Scan for the cell matching the given text and deliver its (x, y) coordinate at center. 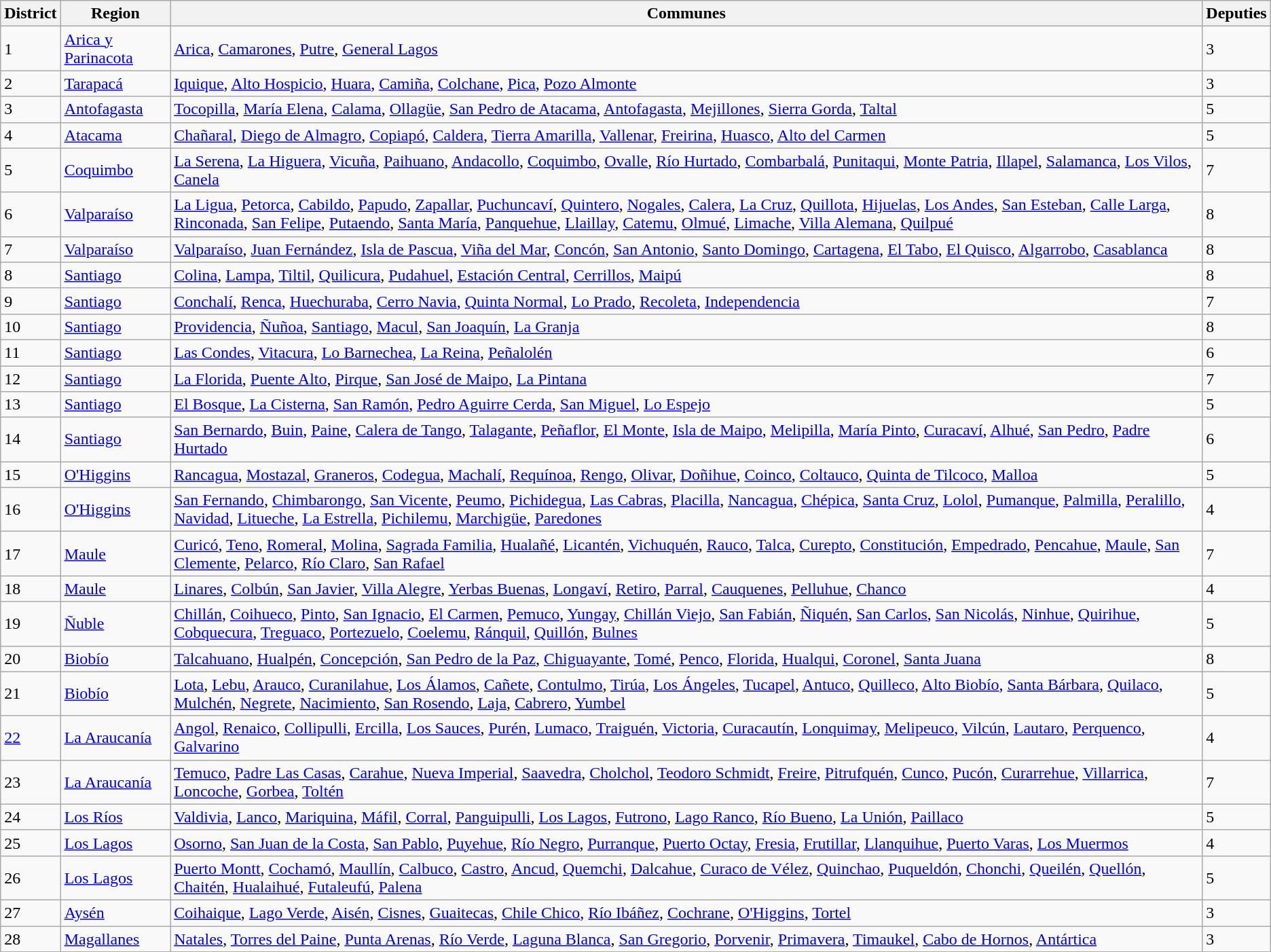
Conchalí, Renca, Huechuraba, Cerro Navia, Quinta Normal, Lo Prado, Recoleta, Independencia (686, 301)
23 (31, 782)
Providencia, Ñuñoa, Santiago, Macul, San Joaquín, La Granja (686, 327)
Iquique, Alto Hospicio, Huara, Camiña, Colchane, Pica, Pozo Almonte (686, 84)
12 (31, 378)
Valdivia, Lanco, Mariquina, Máfil, Corral, Panguipulli, Los Lagos, Futrono, Lago Ranco, Río Bueno, La Unión, Paillaco (686, 817)
Magallanes (115, 939)
19 (31, 623)
9 (31, 301)
Chañaral, Diego de Almagro, Copiapó, Caldera, Tierra Amarilla, Vallenar, Freirina, Huasco, Alto del Carmen (686, 135)
11 (31, 352)
27 (31, 913)
20 (31, 659)
21 (31, 694)
Natales, Torres del Paine, Punta Arenas, Río Verde, Laguna Blanca, San Gregorio, Porvenir, Primavera, Timaukel, Cabo de Hornos, Antártica (686, 939)
17 (31, 554)
Communes (686, 14)
Tocopilla, María Elena, Calama, Ollagüe, San Pedro de Atacama, Antofagasta, Mejillones, Sierra Gorda, Taltal (686, 109)
Coihaique, Lago Verde, Aisén, Cisnes, Guaitecas, Chile Chico, Río Ibáñez, Cochrane, O'Higgins, Tortel (686, 913)
Region (115, 14)
Coquimbo (115, 170)
Atacama (115, 135)
1 (31, 49)
25 (31, 843)
Talcahuano, Hualpén, Concepción, San Pedro de la Paz, Chiguayante, Tomé, Penco, Florida, Hualqui, Coronel, Santa Juana (686, 659)
Aysén (115, 913)
Colina, Lampa, Tiltil, Quilicura, Pudahuel, Estación Central, Cerrillos, Maipú (686, 275)
14 (31, 440)
28 (31, 939)
16 (31, 509)
Ñuble (115, 623)
Linares, Colbún, San Javier, Villa Alegre, Yerbas Buenas, Longaví, Retiro, Parral, Cauquenes, Pelluhue, Chanco (686, 589)
2 (31, 84)
Valparaíso, Juan Fernández, Isla de Pascua, Viña del Mar, Concón, San Antonio, Santo Domingo, Cartagena, El Tabo, El Quisco, Algarrobo, Casablanca (686, 249)
Antofagasta (115, 109)
15 (31, 475)
Las Condes, Vitacura, Lo Barnechea, La Reina, Peñalolén (686, 352)
Arica, Camarones, Putre, General Lagos (686, 49)
El Bosque, La Cisterna, San Ramón, Pedro Aguirre Cerda, San Miguel, Lo Espejo (686, 405)
22 (31, 737)
Deputies (1236, 14)
13 (31, 405)
Osorno, San Juan de la Costa, San Pablo, Puyehue, Río Negro, Purranque, Puerto Octay, Fresia, Frutillar, Llanquihue, Puerto Varas, Los Muermos (686, 843)
La Florida, Puente Alto, Pirque, San José de Maipo, La Pintana (686, 378)
26 (31, 877)
Tarapacá (115, 84)
Rancagua, Mostazal, Graneros, Codegua, Machalí, Requínoa, Rengo, Olivar, Doñihue, Coinco, Coltauco, Quinta de Tilcoco, Malloa (686, 475)
24 (31, 817)
District (31, 14)
Arica y Parinacota (115, 49)
Los Ríos (115, 817)
10 (31, 327)
18 (31, 589)
